Extract the [x, y] coordinate from the center of the cell holding the provided text.  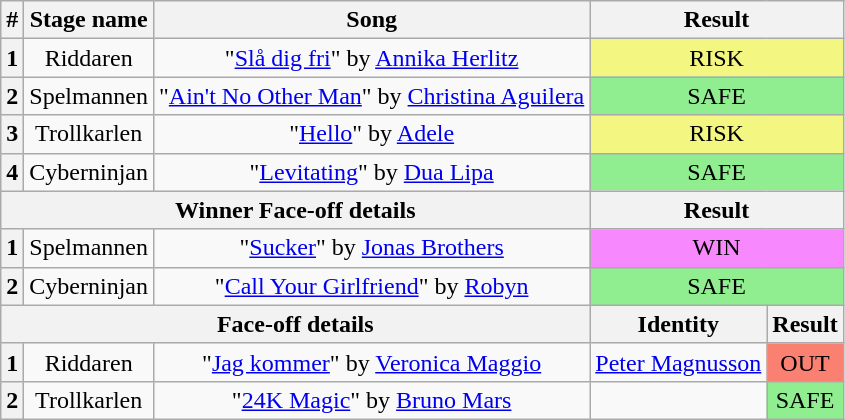
OUT [805, 362]
4 [12, 172]
Identity [678, 324]
"Call Your Girlfriend" by Robyn [372, 286]
"24K Magic" by Bruno Mars [372, 400]
Peter Magnusson [678, 362]
"Jag kommer" by Veronica Maggio [372, 362]
"Sucker" by Jonas Brothers [372, 248]
Song [372, 20]
"Slå dig fri" by Annika Herlitz [372, 58]
3 [12, 134]
WIN [716, 248]
Face-off details [296, 324]
"Levitating" by Dua Lipa [372, 172]
Winner Face-off details [296, 210]
# [12, 20]
"Hello" by Adele [372, 134]
Stage name [89, 20]
"Ain't No Other Man" by Christina Aguilera [372, 96]
